Search for the cell housing the specified text and yield its [X, Y] center coordinate. 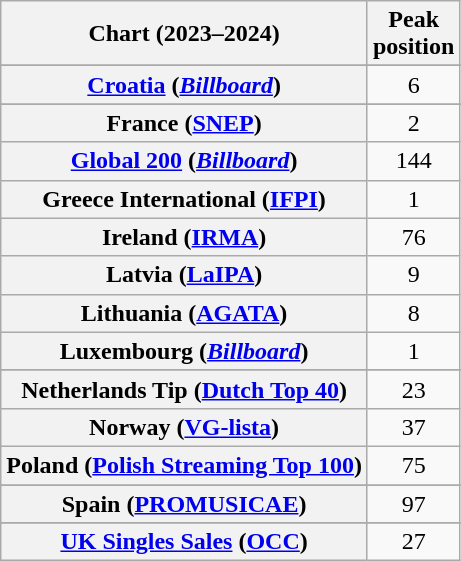
Chart (2023–2024) [184, 34]
8 [413, 313]
Poland (Polish Streaming Top 100) [184, 465]
UK Singles Sales (OCC) [184, 542]
Greece International (IFPI) [184, 199]
Norway (VG-lista) [184, 427]
144 [413, 161]
Spain (PROMUSICAE) [184, 503]
Netherlands Tip (Dutch Top 40) [184, 389]
75 [413, 465]
2 [413, 123]
27 [413, 542]
France (SNEP) [184, 123]
Peakposition [413, 34]
Lithuania (AGATA) [184, 313]
6 [413, 85]
97 [413, 503]
Latvia (LaIPA) [184, 275]
37 [413, 427]
Croatia (Billboard) [184, 85]
9 [413, 275]
23 [413, 389]
76 [413, 237]
Luxembourg (Billboard) [184, 351]
Global 200 (Billboard) [184, 161]
Ireland (IRMA) [184, 237]
